For the text-containing cell, return its midpoint in [X, Y] coordinate format. 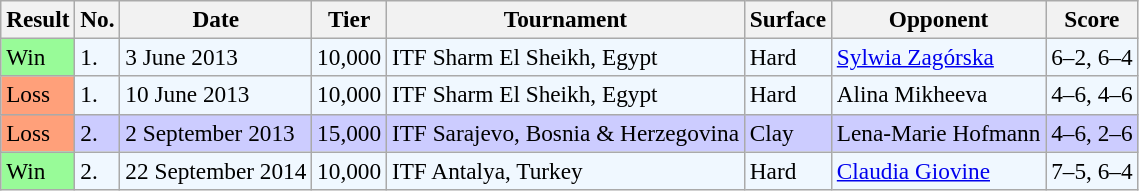
Alina Mikheeva [938, 95]
4–6, 2–6 [1092, 133]
7–5, 6–4 [1092, 170]
6–2, 6–4 [1092, 57]
10 June 2013 [216, 95]
Clay [788, 133]
Score [1092, 19]
Lena-Marie Hofmann [938, 133]
15,000 [350, 133]
Result [38, 19]
Tier [350, 19]
Claudia Giovine [938, 170]
ITF Sarajevo, Bosnia & Herzegovina [566, 133]
Opponent [938, 19]
ITF Antalya, Turkey [566, 170]
22 September 2014 [216, 170]
Tournament [566, 19]
4–6, 4–6 [1092, 95]
2 September 2013 [216, 133]
3 June 2013 [216, 57]
Sylwia Zagórska [938, 57]
No. [98, 19]
Surface [788, 19]
Date [216, 19]
